Detect which cell encompasses the target text, then output its (x, y) center coordinate. 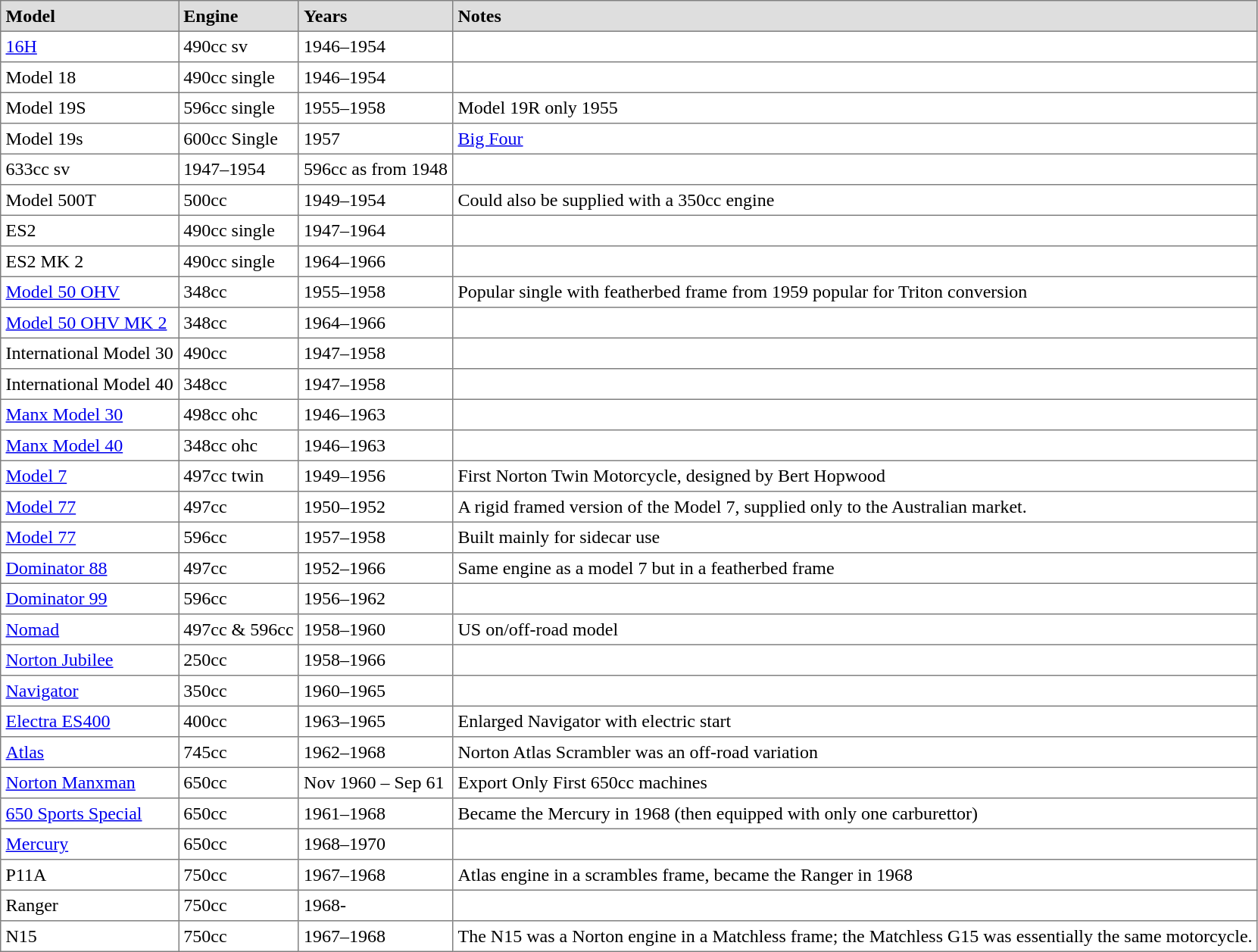
Dominator 88 (89, 568)
Model 19S (89, 108)
Navigator (89, 691)
Atlas engine in a scrambles frame, became the Ranger in 1968 (856, 875)
1947–1964 (376, 230)
Norton Atlas Scrambler was an off-road variation (856, 752)
Model 50 OHV (89, 292)
ES2 (89, 230)
First Norton Twin Motorcycle, designed by Bert Hopwood (856, 476)
600cc Single (239, 139)
1957 (376, 139)
596cc single (239, 108)
650 Sports Special (89, 813)
Years (376, 16)
1949–1956 (376, 476)
Notes (856, 16)
348cc ohc (239, 445)
500cc (239, 200)
1957–1958 (376, 537)
Manx Model 30 (89, 414)
350cc (239, 691)
490cc (239, 353)
497cc twin (239, 476)
Built mainly for sidecar use (856, 537)
Became the Mercury in 1968 (then equipped with only one carburettor) (856, 813)
633cc sv (89, 169)
490cc sv (239, 46)
1958–1960 (376, 629)
250cc (239, 660)
745cc (239, 752)
Model 18 (89, 77)
Big Four (856, 139)
Dominator 99 (89, 598)
Enlarged Navigator with electric start (856, 721)
Model 500T (89, 200)
Mercury (89, 844)
1968- (376, 905)
1956–1962 (376, 598)
Norton Manxman (89, 782)
Same engine as a model 7 but in a featherbed frame (856, 568)
Model 19s (89, 139)
1947–1954 (239, 169)
1960–1965 (376, 691)
Norton Jubilee (89, 660)
1952–1966 (376, 568)
Ranger (89, 905)
1963–1965 (376, 721)
596cc as from 1948 (376, 169)
N15 (89, 936)
ES2 MK 2 (89, 261)
498cc ohc (239, 414)
A rigid framed version of the Model 7, supplied only to the Australian market. (856, 507)
1949–1954 (376, 200)
1958–1966 (376, 660)
International Model 40 (89, 384)
P11A (89, 875)
Manx Model 40 (89, 445)
Nov 1960 – Sep 61 (376, 782)
1968–1970 (376, 844)
Export Only First 650cc machines (856, 782)
Model 7 (89, 476)
1962–1968 (376, 752)
1961–1968 (376, 813)
400cc (239, 721)
Model (89, 16)
US on/off-road model (856, 629)
Nomad (89, 629)
The N15 was a Norton engine in a Matchless frame; the Matchless G15 was essentially the same motorcycle. (856, 936)
Could also be supplied with a 350cc engine (856, 200)
Electra ES400 (89, 721)
Model 19R only 1955 (856, 108)
16H (89, 46)
1950–1952 (376, 507)
Model 50 OHV MK 2 (89, 323)
Popular single with featherbed frame from 1959 popular for Triton conversion (856, 292)
Engine (239, 16)
International Model 30 (89, 353)
Atlas (89, 752)
497cc & 596cc (239, 629)
